Determine the [X, Y] coordinate at the center of the cell enclosing the given text.  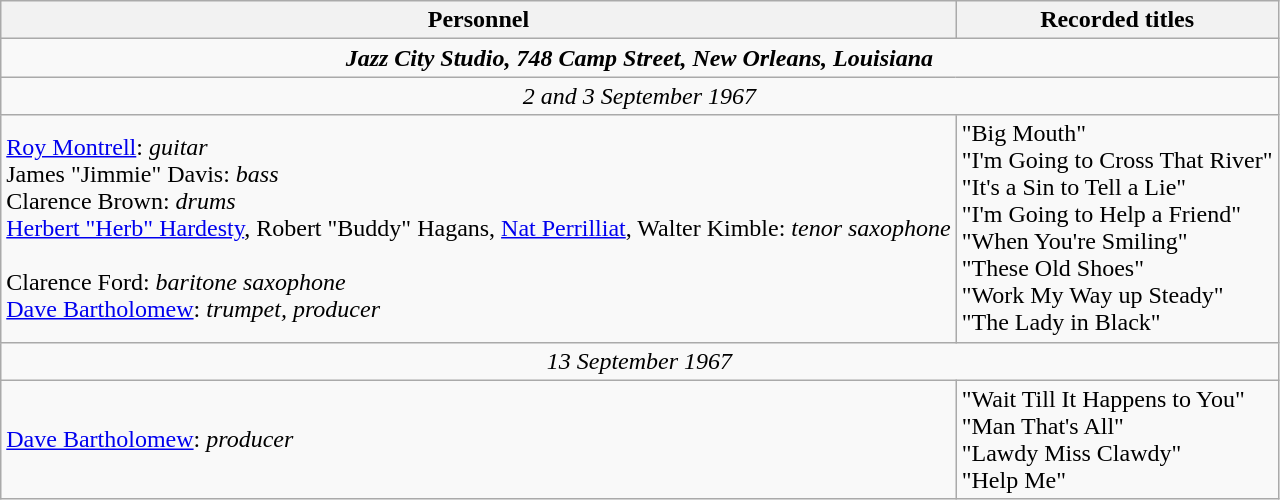
Dave Bartholomew: producer [478, 440]
Jazz City Studio, 748 Camp Street, New Orleans, Louisiana [640, 58]
Personnel [478, 20]
2 and 3 September 1967 [640, 96]
"Wait Till It Happens to You""Man That's All""Lawdy Miss Clawdy""Help Me" [1117, 440]
Recorded titles [1117, 20]
13 September 1967 [640, 361]
